Provide the [X, Y] coordinate of the cell's center where the given text is located.  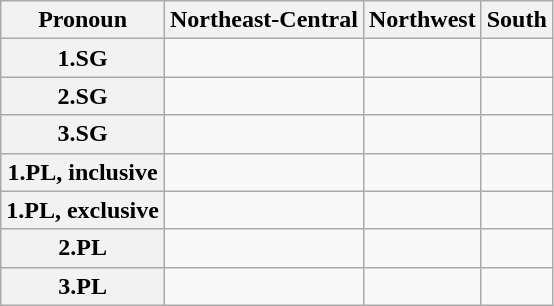
Pronoun [83, 20]
Northeast-Central [264, 20]
3.PL [83, 286]
3.SG [83, 134]
2.PL [83, 248]
Northwest [422, 20]
1.PL, inclusive [83, 172]
South [516, 20]
2.SG [83, 96]
1.PL, exclusive [83, 210]
1.SG [83, 58]
